Provide the (X, Y) coordinate of the cell's center where the given text is located.  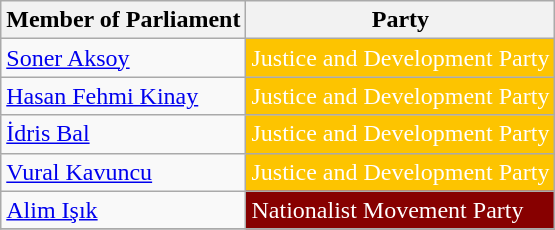
Member of Parliament (124, 20)
Soner Aksoy (124, 58)
Alim Işık (124, 210)
Hasan Fehmi Kinay (124, 96)
Vural Kavuncu (124, 172)
Nationalist Movement Party (400, 210)
Party (400, 20)
İdris Bal (124, 134)
